Identify which cell holds the provided text, then report its [X, Y] central coordinate. 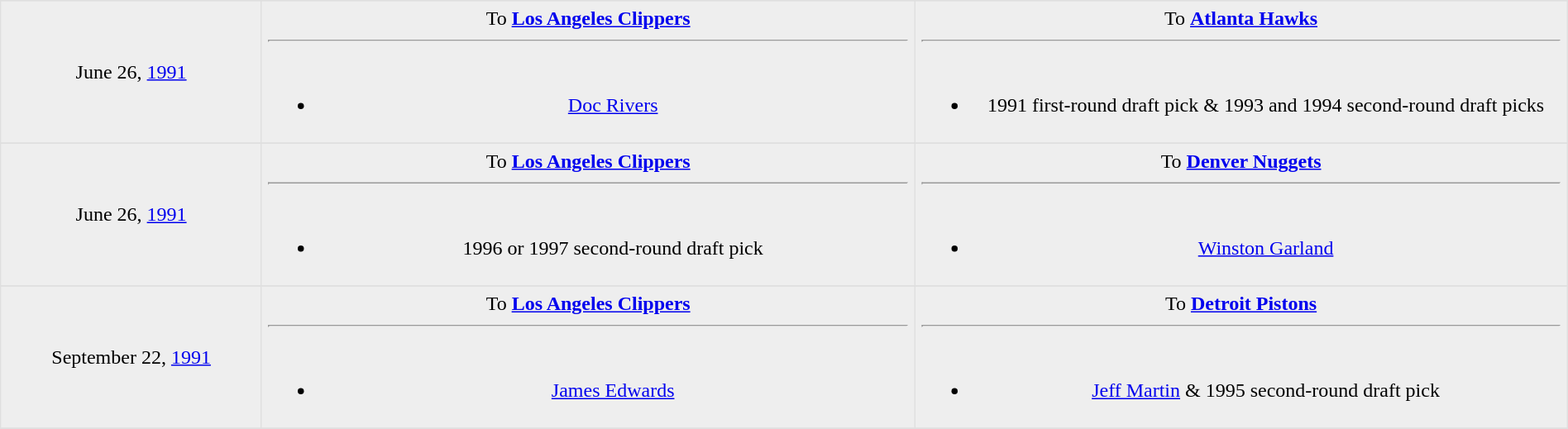
September 22, 1991 [131, 357]
To Los Angeles ClippersDoc Rivers [587, 72]
To Atlanta Hawks1991 first-round draft pick & 1993 and 1994 second-round draft picks [1241, 72]
To Los Angeles Clippers1996 or 1997 second-round draft pick [587, 214]
To Detroit PistonsJeff Martin & 1995 second-round draft pick [1241, 357]
To Denver NuggetsWinston Garland [1241, 214]
To Los Angeles ClippersJames Edwards [587, 357]
